Return [x, y] of the center of cell containing provided text 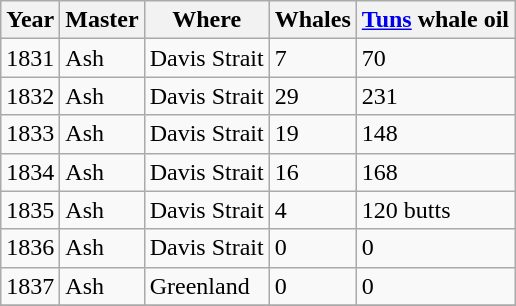
Tuns whale oil [435, 20]
4 [312, 210]
1836 [30, 248]
1833 [30, 134]
Greenland [206, 286]
1837 [30, 286]
1834 [30, 172]
231 [435, 96]
Where [206, 20]
1832 [30, 96]
1831 [30, 58]
70 [435, 58]
16 [312, 172]
7 [312, 58]
168 [435, 172]
Year [30, 20]
120 butts [435, 210]
29 [312, 96]
1835 [30, 210]
Master [102, 20]
19 [312, 134]
Whales [312, 20]
148 [435, 134]
